For the text-containing cell, return its midpoint in (x, y) coordinate format. 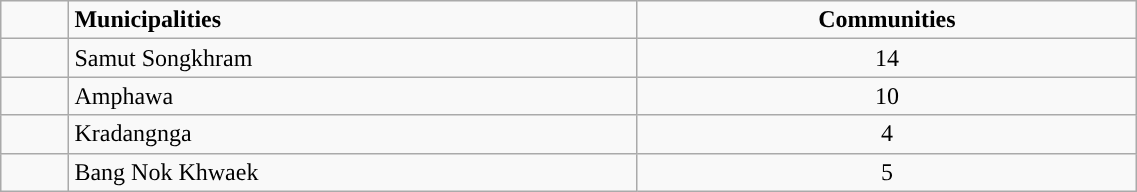
Amphawa (353, 96)
4 (887, 134)
14 (887, 58)
Communities (887, 20)
Bang Nok Khwaek (353, 172)
Municipalities (353, 20)
5 (887, 172)
10 (887, 96)
Kradangnga (353, 134)
Samut Songkhram (353, 58)
